Determine the [x, y] coordinate at the center of the cell enclosing the given text.  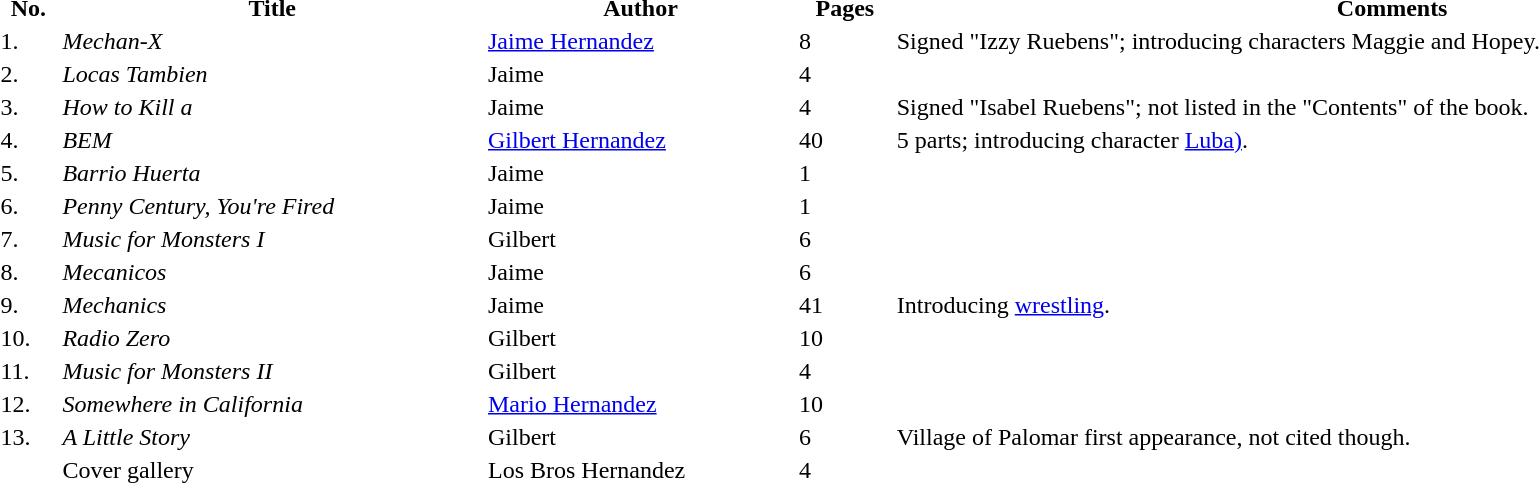
Somewhere in California [272, 404]
Penny Century, You're Fired [272, 206]
40 [844, 140]
Mechanics [272, 305]
BEM [272, 140]
8 [844, 41]
Mario Hernandez [640, 404]
Music for Monsters II [272, 371]
A Little Story [272, 437]
How to Kill a [272, 107]
Mechan-X [272, 41]
Mecanicos [272, 272]
Locas Tambien [272, 74]
Gilbert Hernandez [640, 140]
41 [844, 305]
Music for Monsters I [272, 239]
Jaime Hernandez [640, 41]
Barrio Huerta [272, 173]
Radio Zero [272, 338]
